Return [X, Y] of the center of cell containing provided text 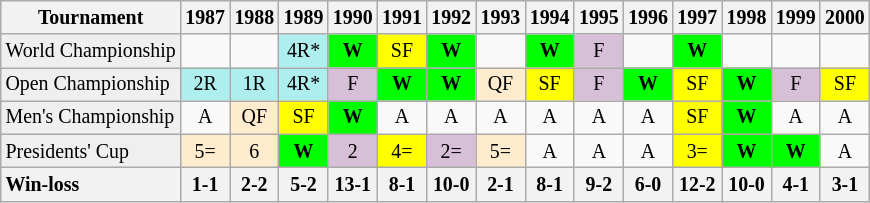
1-1 [204, 184]
6 [254, 152]
4-1 [796, 184]
2= [452, 152]
1991 [402, 18]
12-2 [698, 184]
1989 [304, 18]
2R [204, 84]
1995 [598, 18]
6-0 [648, 184]
1988 [254, 18]
Tournament [91, 18]
Men's Championship [91, 118]
5-2 [304, 184]
1987 [204, 18]
Presidents' Cup [91, 152]
Open Championship [91, 84]
1990 [352, 18]
World Championship [91, 50]
2-1 [500, 184]
13-1 [352, 184]
2000 [844, 18]
4= [402, 152]
1R [254, 84]
1996 [648, 18]
1998 [746, 18]
Win-loss [91, 184]
2 [352, 152]
1993 [500, 18]
1992 [452, 18]
9-2 [598, 184]
3-1 [844, 184]
3= [698, 152]
1999 [796, 18]
1997 [698, 18]
1994 [550, 18]
2-2 [254, 184]
